Scan for the cell matching the given text and deliver its (X, Y) coordinate at center. 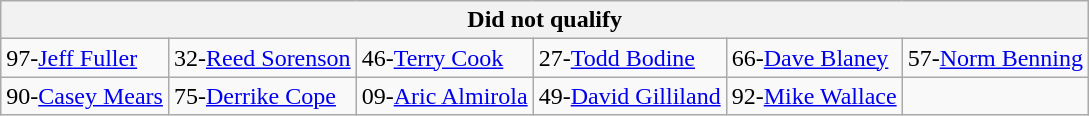
49-David Gilliland (630, 96)
46-Terry Cook (444, 58)
75-Derrike Cope (262, 96)
Did not qualify (545, 20)
90-Casey Mears (85, 96)
92-Mike Wallace (814, 96)
32-Reed Sorenson (262, 58)
66-Dave Blaney (814, 58)
97-Jeff Fuller (85, 58)
57-Norm Benning (995, 58)
27-Todd Bodine (630, 58)
09-Aric Almirola (444, 96)
